Detect which cell encompasses the target text, then output its (x, y) center coordinate. 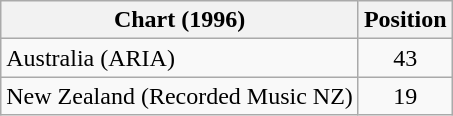
Position (405, 20)
19 (405, 96)
Chart (1996) (180, 20)
43 (405, 58)
Australia (ARIA) (180, 58)
New Zealand (Recorded Music NZ) (180, 96)
